Return the (x, y) coordinate for the center point of the cell that contains the specified text.  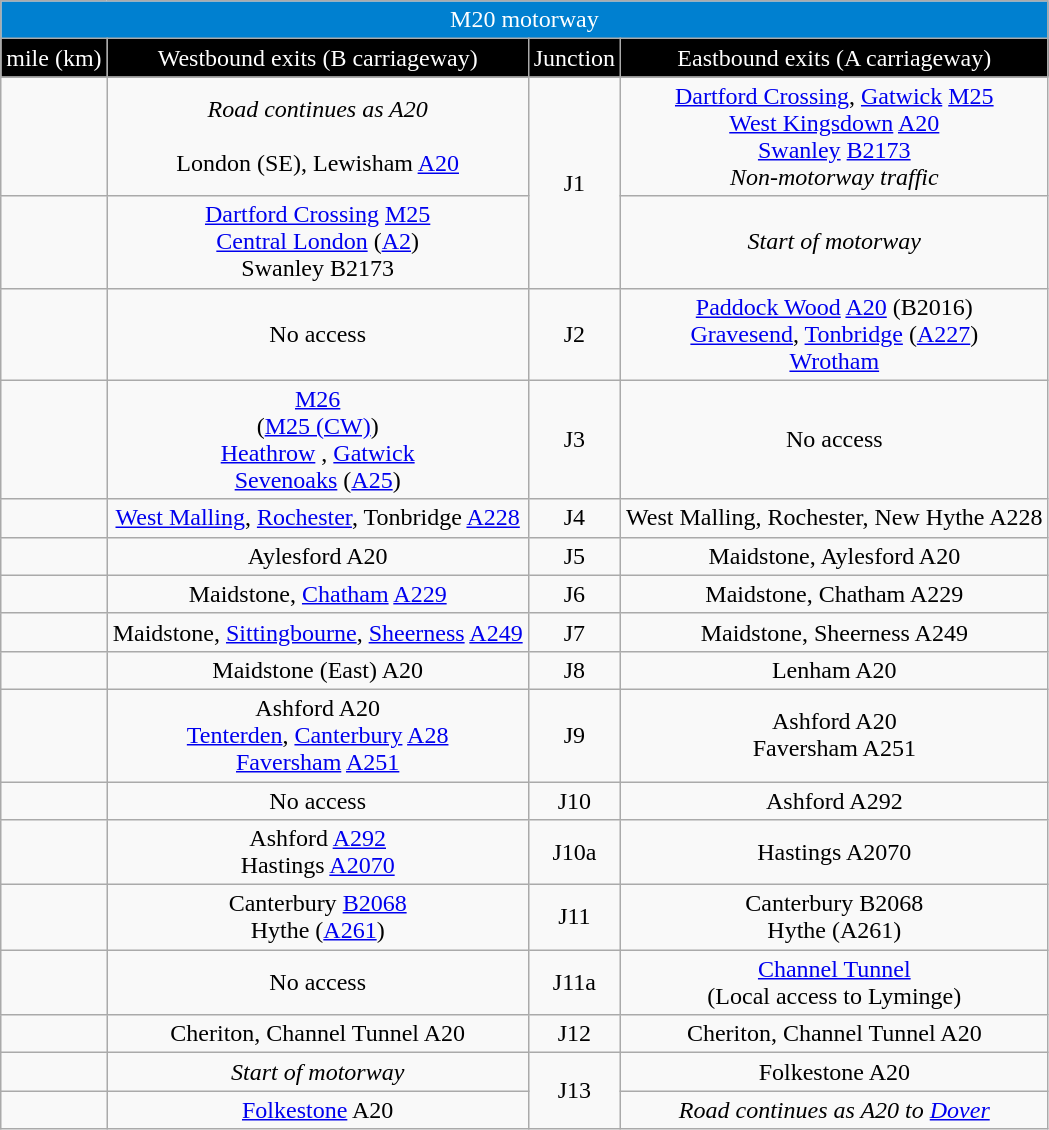
mile (km) (54, 58)
Maidstone, Sheerness A249 (834, 632)
J13 (574, 1091)
Ashford A292Hastings A2070 (318, 852)
Dartford Crossing M25Central London (A2)Swanley B2173 (318, 242)
Maidstone, Aylesford A20 (834, 556)
Road continues as A20London (SE), Lewisham A20 (318, 136)
J10 (574, 801)
Ashford A20Faversham A251 (834, 735)
J6 (574, 594)
J9 (574, 735)
J12 (574, 1034)
M20 motorway (524, 20)
Paddock Wood A20 (B2016)Gravesend, Tonbridge (A227)Wrotham (834, 334)
Aylesford A20 (318, 556)
J11a (574, 982)
J7 (574, 632)
Westbound exits (B carriageway) (318, 58)
J10a (574, 852)
West Malling, Rochester, New Hythe A228 (834, 518)
J11 (574, 918)
Maidstone (East) A20 (318, 670)
Hastings A2070 (834, 852)
M26(M25 (CW))Heathrow , Gatwick Sevenoaks (A25) (318, 440)
J5 (574, 556)
Channel Tunnel (Local access to Lyminge) (834, 982)
Dartford Crossing, Gatwick M25 West Kingsdown A20Swanley B2173Non-motorway traffic (834, 136)
Maidstone, Sittingbourne, Sheerness A249 (318, 632)
Eastbound exits (A carriageway) (834, 58)
Lenham A20 (834, 670)
West Malling, Rochester, Tonbridge A228 (318, 518)
Ashford A292 (834, 801)
J2 (574, 334)
J3 (574, 440)
J1 (574, 182)
Road continues as A20 to Dover (834, 1110)
Ashford A20Tenterden, Canterbury A28 Faversham A251 (318, 735)
Junction (574, 58)
J4 (574, 518)
J8 (574, 670)
